Output the (X, Y) coordinate of the center of the cell containing the given text.  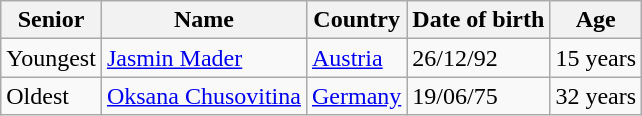
Senior (52, 20)
Youngest (52, 58)
Oldest (52, 96)
15 years (596, 58)
Austria (356, 58)
Oksana Chusovitina (204, 96)
26/12/92 (478, 58)
Germany (356, 96)
Country (356, 20)
Date of birth (478, 20)
Age (596, 20)
Jasmin Mader (204, 58)
Name (204, 20)
32 years (596, 96)
19/06/75 (478, 96)
